Scan for the cell matching the given text and deliver its [x, y] coordinate at center. 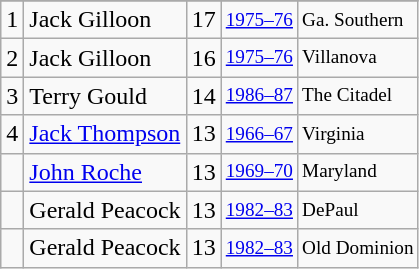
Villanova [358, 58]
The Citadel [358, 96]
Virginia [358, 134]
1969–70 [259, 172]
17 [204, 20]
Ga. Southern [358, 20]
Old Dominion [358, 248]
4 [12, 134]
16 [204, 58]
Terry Gould [105, 96]
2 [12, 58]
3 [12, 96]
Jack Thompson [105, 134]
1986–87 [259, 96]
John Roche [105, 172]
1 [12, 20]
14 [204, 96]
1966–67 [259, 134]
DePaul [358, 210]
Maryland [358, 172]
